Extract the [X, Y] coordinate from the center of the cell holding the provided text.  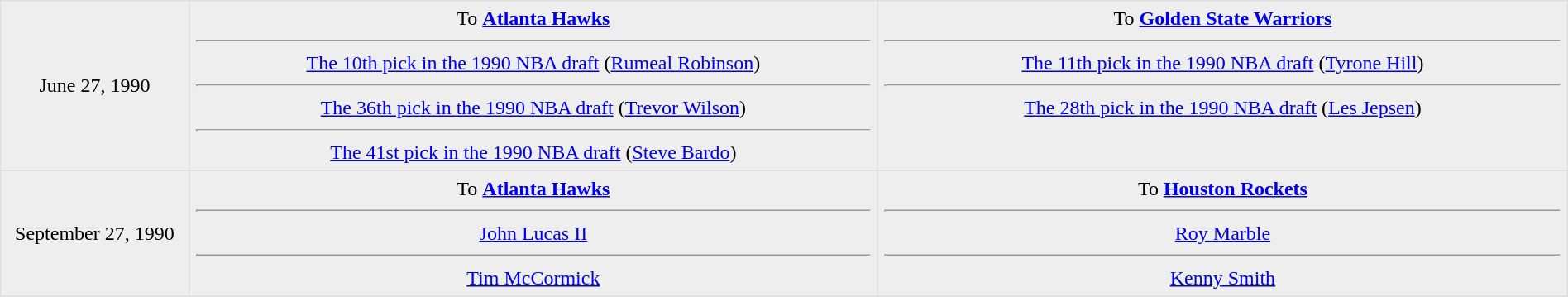
To Atlanta HawksJohn Lucas IITim McCormick [533, 233]
June 27, 1990 [94, 86]
September 27, 1990 [94, 233]
To Golden State WarriorsThe 11th pick in the 1990 NBA draft (Tyrone Hill)The 28th pick in the 1990 NBA draft (Les Jepsen) [1223, 86]
To Houston RocketsRoy MarbleKenny Smith [1223, 233]
